From the cell containing the given text, extract its center point as [x, y] coordinate. 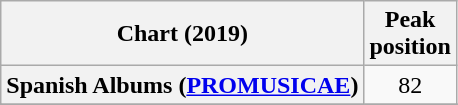
Chart (2019) [182, 34]
82 [410, 85]
Spanish Albums (PROMUSICAE) [182, 85]
Peakposition [410, 34]
